From the cell containing the given text, extract its center point as [x, y] coordinate. 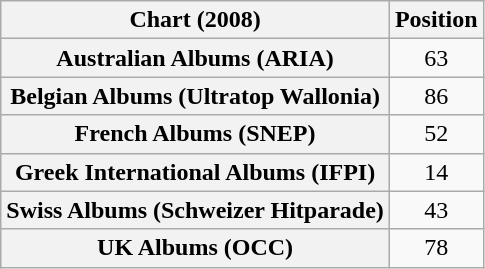
French Albums (SNEP) [196, 134]
Swiss Albums (Schweizer Hitparade) [196, 210]
86 [436, 96]
14 [436, 172]
Belgian Albums (Ultratop Wallonia) [196, 96]
Australian Albums (ARIA) [196, 58]
Greek International Albums (IFPI) [196, 172]
UK Albums (OCC) [196, 248]
63 [436, 58]
43 [436, 210]
Position [436, 20]
Chart (2008) [196, 20]
52 [436, 134]
78 [436, 248]
